Return the [x, y] coordinate for the center point of the cell that contains the specified text.  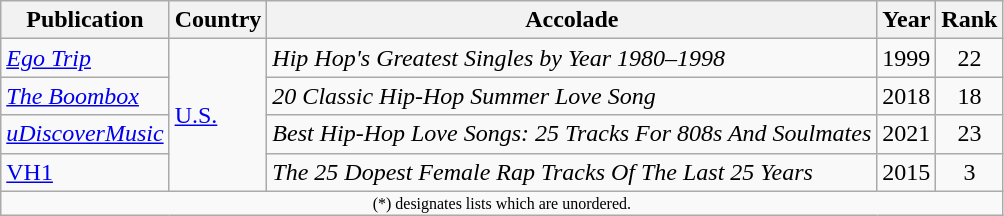
Rank [970, 20]
Ego Trip [85, 58]
Accolade [572, 20]
2018 [906, 96]
23 [970, 134]
Year [906, 20]
uDiscoverMusic [85, 134]
The 25 Dopest Female Rap Tracks Of The Last 25 Years [572, 172]
Publication [85, 20]
U.S. [218, 115]
22 [970, 58]
Best Hip-Hop Love Songs: 25 Tracks For 808s And Soulmates [572, 134]
20 Classic Hip-Hop Summer Love Song [572, 96]
Country [218, 20]
2021 [906, 134]
18 [970, 96]
1999 [906, 58]
(*) designates lists which are unordered. [502, 203]
3 [970, 172]
VH1 [85, 172]
The Boombox [85, 96]
2015 [906, 172]
Hip Hop's Greatest Singles by Year 1980–1998 [572, 58]
